Output the [x, y] coordinate of the center of the cell containing the given text.  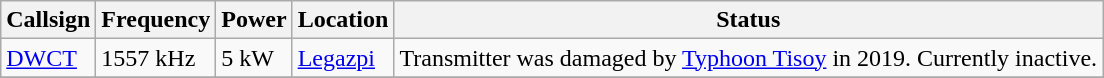
Status [748, 20]
Frequency [156, 20]
Callsign [48, 20]
Location [343, 20]
Power [254, 20]
Transmitter was damaged by Typhoon Tisoy in 2019. Currently inactive. [748, 58]
Legazpi [343, 58]
DWCT [48, 58]
1557 kHz [156, 58]
5 kW [254, 58]
